Detect which cell encompasses the target text, then output its (X, Y) center coordinate. 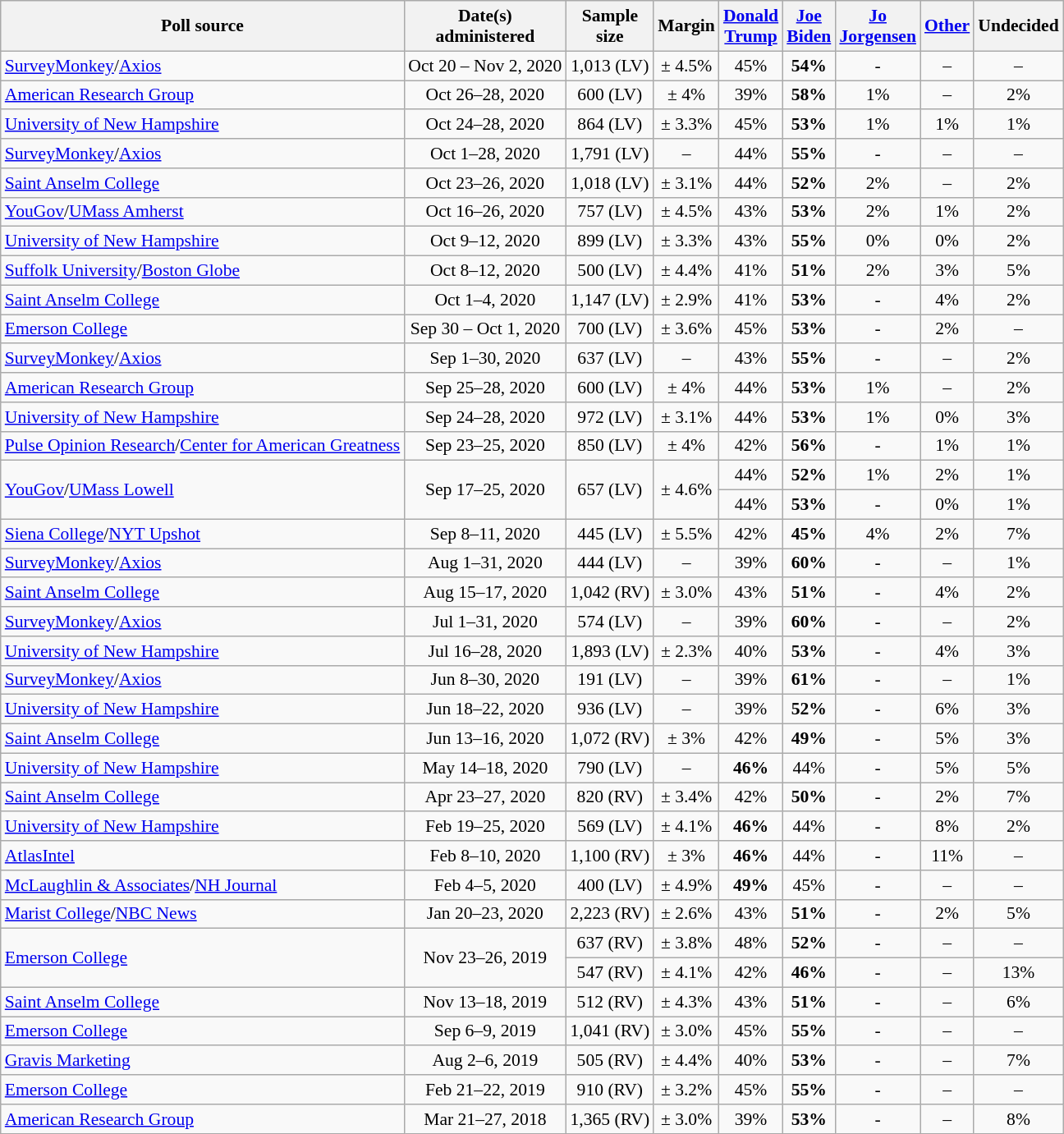
Margin (686, 26)
YouGov/UMass Lowell (203, 489)
Samplesize (609, 26)
Oct 9–12, 2020 (484, 241)
54% (809, 66)
Oct 1–4, 2020 (484, 300)
YouGov/UMass Amherst (203, 212)
± 2.6% (686, 914)
657 (LV) (609, 489)
Mar 21–27, 2018 (484, 1119)
637 (LV) (609, 359)
Apr 23–27, 2020 (484, 797)
1,072 (RV) (609, 739)
May 14–18, 2020 (484, 768)
1,791 (LV) (609, 154)
569 (LV) (609, 827)
Sep 30 – Oct 1, 2020 (484, 329)
Oct 20 – Nov 2, 2020 (484, 66)
13% (1018, 973)
1,013 (LV) (609, 66)
Sep 6–9, 2019 (484, 1031)
790 (LV) (609, 768)
Date(s)administered (484, 26)
1,147 (LV) (609, 300)
Nov 23–26, 2019 (484, 957)
Jun 13–16, 2020 (484, 739)
Oct 23–26, 2020 (484, 183)
Nov 13–18, 2019 (484, 1002)
Jun 8–30, 2020 (484, 680)
1,042 (RV) (609, 593)
444 (LV) (609, 563)
Sep 1–30, 2020 (484, 359)
Aug 2–6, 2019 (484, 1061)
512 (RV) (609, 1002)
JoJorgensen (878, 26)
DonaldTrump (750, 26)
11% (947, 856)
± 3.2% (686, 1090)
191 (LV) (609, 680)
± 5.5% (686, 534)
AtlasIntel (203, 856)
1,893 (LV) (609, 651)
JoeBiden (809, 26)
700 (LV) (609, 329)
Gravis Marketing (203, 1061)
McLaughlin & Associates/NH Journal (203, 885)
1,018 (LV) (609, 183)
972 (LV) (609, 417)
Poll source (203, 26)
899 (LV) (609, 241)
Jul 1–31, 2020 (484, 622)
910 (RV) (609, 1090)
± 4.9% (686, 885)
Jan 20–23, 2020 (484, 914)
547 (RV) (609, 973)
Feb 8–10, 2020 (484, 856)
574 (LV) (609, 622)
Aug 15–17, 2020 (484, 593)
Sep 25–28, 2020 (484, 388)
Sep 23–25, 2020 (484, 446)
1,100 (RV) (609, 856)
± 3.4% (686, 797)
Sep 17–25, 2020 (484, 489)
Pulse Opinion Research/Center for American Greatness (203, 446)
Sep 24–28, 2020 (484, 417)
Oct 8–12, 2020 (484, 271)
Feb 4–5, 2020 (484, 885)
Siena College/NYT Upshot (203, 534)
± 2.3% (686, 651)
Oct 26–28, 2020 (484, 95)
56% (809, 446)
2,223 (RV) (609, 914)
Marist College/NBC News (203, 914)
58% (809, 95)
Aug 1–31, 2020 (484, 563)
± 3.6% (686, 329)
Jun 18–22, 2020 (484, 709)
Suffolk University/Boston Globe (203, 271)
Feb 21–22, 2019 (484, 1090)
400 (LV) (609, 885)
Oct 16–26, 2020 (484, 212)
Jul 16–28, 2020 (484, 651)
Feb 19–25, 2020 (484, 827)
1,365 (RV) (609, 1119)
± 4.6% (686, 489)
± 3.8% (686, 943)
637 (RV) (609, 943)
Other (947, 26)
Undecided (1018, 26)
Sep 8–11, 2020 (484, 534)
936 (LV) (609, 709)
820 (RV) (609, 797)
± 4.3% (686, 1002)
61% (809, 680)
± 2.9% (686, 300)
50% (809, 797)
Oct 1–28, 2020 (484, 154)
48% (750, 943)
1,041 (RV) (609, 1031)
757 (LV) (609, 212)
Oct 24–28, 2020 (484, 125)
864 (LV) (609, 125)
505 (RV) (609, 1061)
500 (LV) (609, 271)
850 (LV) (609, 446)
445 (LV) (609, 534)
